Capture the cell that displays the provided text and extract its [X, Y] central coordinate. 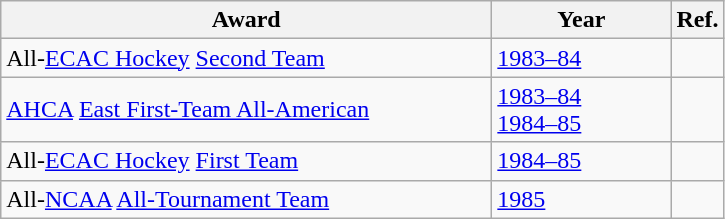
All-ECAC Hockey Second Team [246, 58]
Ref. [698, 20]
Award [246, 20]
1983–841984–85 [582, 110]
All-ECAC Hockey First Team [246, 161]
1983–84 [582, 58]
All-NCAA All-Tournament Team [246, 199]
1985 [582, 199]
1984–85 [582, 161]
Year [582, 20]
AHCA East First-Team All-American [246, 110]
